Return [X, Y] of the center of cell containing provided text 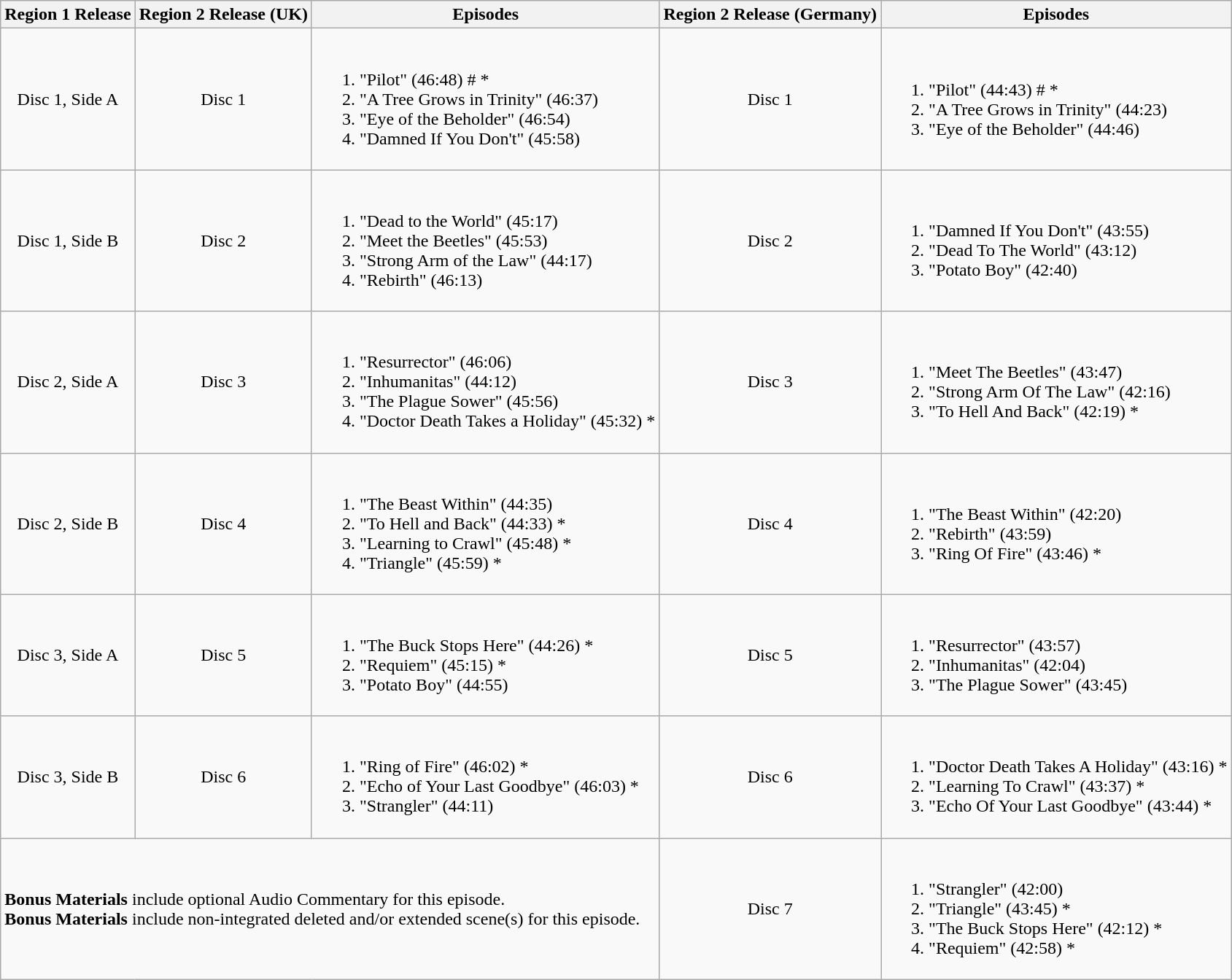
"Pilot" (44:43) # *"A Tree Grows in Trinity" (44:23)"Eye of the Beholder" (44:46) [1056, 99]
"The Beast Within" (44:35)"To Hell and Back" (44:33) *"Learning to Crawl" (45:48) *"Triangle" (45:59) * [485, 524]
"Resurrector" (46:06)"Inhumanitas" (44:12)"The Plague Sower" (45:56)"Doctor Death Takes a Holiday" (45:32) * [485, 382]
"Pilot" (46:48) # *"A Tree Grows in Trinity" (46:37)"Eye of the Beholder" (46:54)"Damned If You Don't" (45:58) [485, 99]
Disc 1, Side B [68, 241]
Disc 2, Side B [68, 524]
Region 2 Release (Germany) [770, 15]
"Doctor Death Takes A Holiday" (43:16) *"Learning To Crawl" (43:37) *"Echo Of Your Last Goodbye" (43:44) * [1056, 777]
"Dead to the World" (45:17)"Meet the Beetles" (45:53)"Strong Arm of the Law" (44:17)"Rebirth" (46:13) [485, 241]
"The Beast Within" (42:20)"Rebirth" (43:59)"Ring Of Fire" (43:46) * [1056, 524]
Region 1 Release [68, 15]
"The Buck Stops Here" (44:26) *"Requiem" (45:15) *"Potato Boy" (44:55) [485, 655]
"Ring of Fire" (46:02) *"Echo of Your Last Goodbye" (46:03) *"Strangler" (44:11) [485, 777]
Disc 1, Side A [68, 99]
Disc 7 [770, 909]
"Strangler" (42:00)"Triangle" (43:45) *"The Buck Stops Here" (42:12) *"Requiem" (42:58) * [1056, 909]
"Resurrector" (43:57)"Inhumanitas" (42:04)"The Plague Sower" (43:45) [1056, 655]
Disc 2, Side A [68, 382]
Region 2 Release (UK) [223, 15]
Disc 3, Side A [68, 655]
"Damned If You Don't" (43:55)"Dead To The World" (43:12)"Potato Boy" (42:40) [1056, 241]
Disc 3, Side B [68, 777]
"Meet The Beetles" (43:47)"Strong Arm Of The Law" (42:16)"To Hell And Back" (42:19) * [1056, 382]
